Search for the cell housing the specified text and yield its (X, Y) center coordinate. 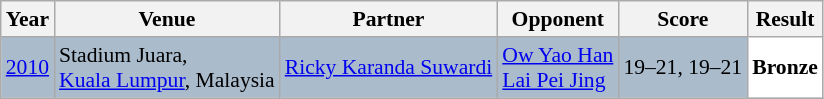
Stadium Juara,Kuala Lumpur, Malaysia (167, 68)
Partner (389, 19)
2010 (28, 68)
Ow Yao Han Lai Pei Jing (558, 68)
19–21, 19–21 (682, 68)
Opponent (558, 19)
Year (28, 19)
Ricky Karanda Suwardi (389, 68)
Bronze (785, 68)
Score (682, 19)
Result (785, 19)
Venue (167, 19)
